Provide the [X, Y] coordinate of the cell's center where the given text is located.  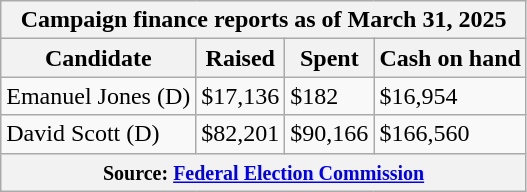
$16,954 [450, 96]
Source: Federal Election Commission [264, 172]
Spent [330, 58]
Cash on hand [450, 58]
$166,560 [450, 134]
$82,201 [240, 134]
Candidate [98, 58]
David Scott (D) [98, 134]
Raised [240, 58]
Emanuel Jones (D) [98, 96]
$182 [330, 96]
$17,136 [240, 96]
Campaign finance reports as of March 31, 2025 [264, 20]
$90,166 [330, 134]
